Pinpoint the cell where the given text exists, returning its (x, y) midpoint coordinate. 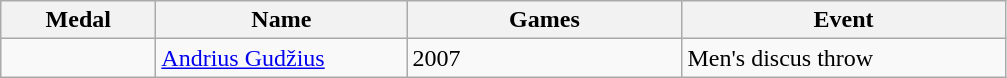
Name (282, 20)
Andrius Gudžius (282, 58)
2007 (544, 58)
Games (544, 20)
Event (844, 20)
Medal (78, 20)
Men's discus throw (844, 58)
